Pinpoint the cell where the given text exists, returning its (x, y) midpoint coordinate. 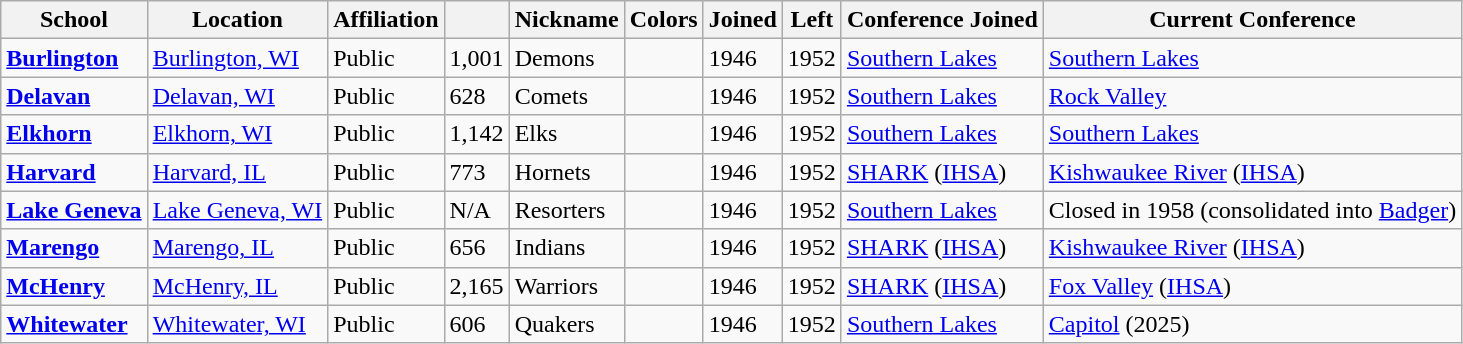
Current Conference (1252, 20)
Elks (566, 134)
Affiliation (386, 20)
McHenry, IL (238, 286)
School (74, 20)
Marengo, IL (238, 248)
Joined (742, 20)
Lake Geneva, WI (238, 210)
Elkhorn (74, 134)
Rock Valley (1252, 96)
Quakers (566, 324)
Colors (664, 20)
Fox Valley (IHSA) (1252, 286)
Resorters (566, 210)
Elkhorn, WI (238, 134)
Burlington, WI (238, 58)
Capitol (2025) (1252, 324)
628 (476, 96)
Hornets (566, 172)
N/A (476, 210)
Harvard (74, 172)
Comets (566, 96)
Left (812, 20)
Harvard, IL (238, 172)
Marengo (74, 248)
773 (476, 172)
Whitewater, WI (238, 324)
Delavan, WI (238, 96)
Nickname (566, 20)
1,001 (476, 58)
Lake Geneva (74, 210)
Conference Joined (942, 20)
Whitewater (74, 324)
656 (476, 248)
Warriors (566, 286)
Indians (566, 248)
Location (238, 20)
Burlington (74, 58)
Closed in 1958 (consolidated into Badger) (1252, 210)
1,142 (476, 134)
McHenry (74, 286)
Delavan (74, 96)
606 (476, 324)
Demons (566, 58)
2,165 (476, 286)
